Determine the [X, Y] coordinate at the center of the cell enclosing the given text.  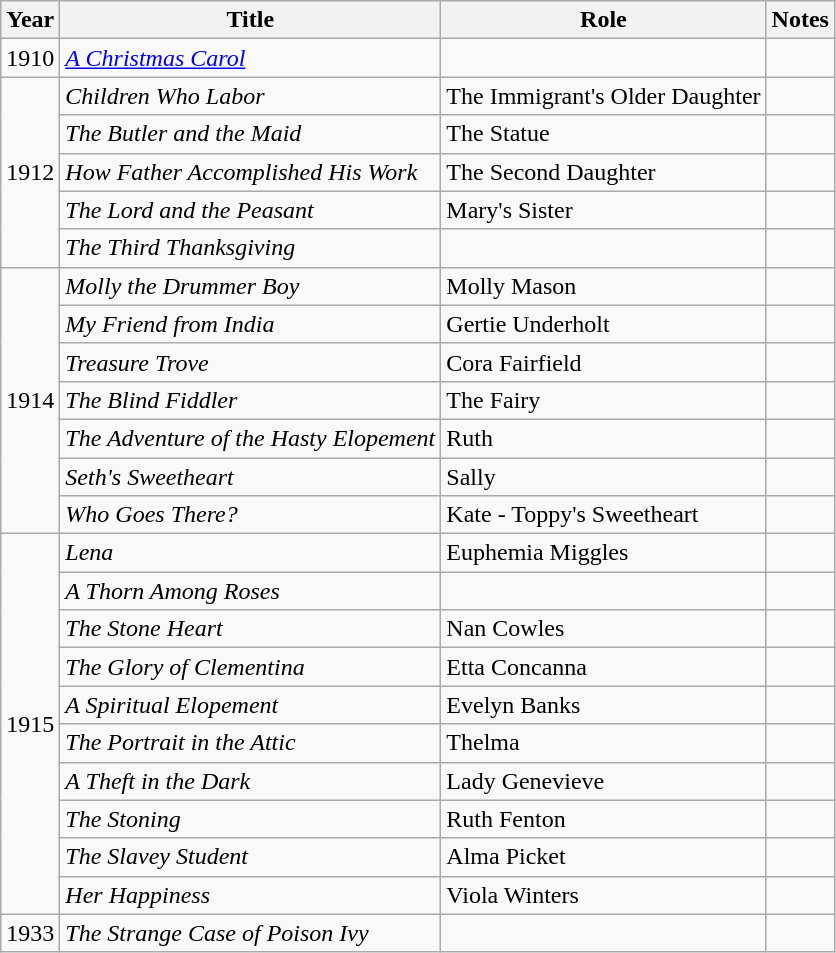
1933 [30, 933]
The Fairy [604, 400]
The Strange Case of Poison Ivy [250, 933]
The Butler and the Maid [250, 134]
1914 [30, 400]
Ruth Fenton [604, 819]
The Third Thanksgiving [250, 248]
Year [30, 20]
Seth's Sweetheart [250, 477]
Lady Genevieve [604, 781]
Euphemia Miggles [604, 553]
Title [250, 20]
The Portrait in the Attic [250, 743]
Molly Mason [604, 286]
Who Goes There? [250, 515]
My Friend from India [250, 324]
A Spiritual Elopement [250, 705]
Role [604, 20]
Evelyn Banks [604, 705]
The Lord and the Peasant [250, 210]
The Statue [604, 134]
The Immigrant's Older Daughter [604, 96]
The Glory of Clementina [250, 667]
A Thorn Among Roses [250, 591]
Thelma [604, 743]
Treasure Trove [250, 362]
Kate - Toppy's Sweetheart [604, 515]
Viola Winters [604, 895]
The Blind Fiddler [250, 400]
The Stone Heart [250, 629]
Molly the Drummer Boy [250, 286]
Etta Concanna [604, 667]
A Christmas Carol [250, 58]
Her Happiness [250, 895]
Mary's Sister [604, 210]
A Theft in the Dark [250, 781]
1912 [30, 172]
The Slavey Student [250, 857]
Nan Cowles [604, 629]
The Adventure of the Hasty Elopement [250, 438]
Children Who Labor [250, 96]
The Second Daughter [604, 172]
Notes [800, 20]
Cora Fairfield [604, 362]
The Stoning [250, 819]
Ruth [604, 438]
Lena [250, 553]
Sally [604, 477]
Gertie Underholt [604, 324]
How Father Accomplished His Work [250, 172]
1915 [30, 724]
Alma Picket [604, 857]
1910 [30, 58]
